Capture the cell that displays the provided text and extract its [x, y] central coordinate. 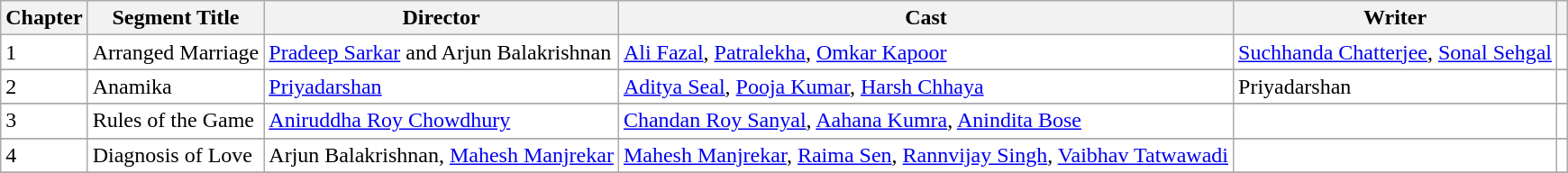
Writer [1395, 18]
3 [44, 121]
Ali Fazal, Patralekha, Omkar Kapoor [925, 52]
Arranged Marriage [176, 52]
Segment Title [176, 18]
Pradeep Sarkar and Arjun Balakrishnan [442, 52]
Anamika [176, 86]
Aniruddha Roy Chowdhury [442, 121]
Mahesh Manjrekar, Raima Sen, Rannvijay Singh, Vaibhav Tatwawadi [925, 155]
Diagnosis of Love [176, 155]
Arjun Balakrishnan, Mahesh Manjrekar [442, 155]
Director [442, 18]
Chandan Roy Sanyal, Aahana Kumra, Anindita Bose [925, 121]
Suchhanda Chatterjee, Sonal Sehgal [1395, 52]
Cast [925, 18]
1 [44, 52]
Chapter [44, 18]
Aditya Seal, Pooja Kumar, Harsh Chhaya [925, 86]
Rules of the Game [176, 121]
4 [44, 155]
2 [44, 86]
